Provide the (X, Y) coordinate of the cell's center where the given text is located.  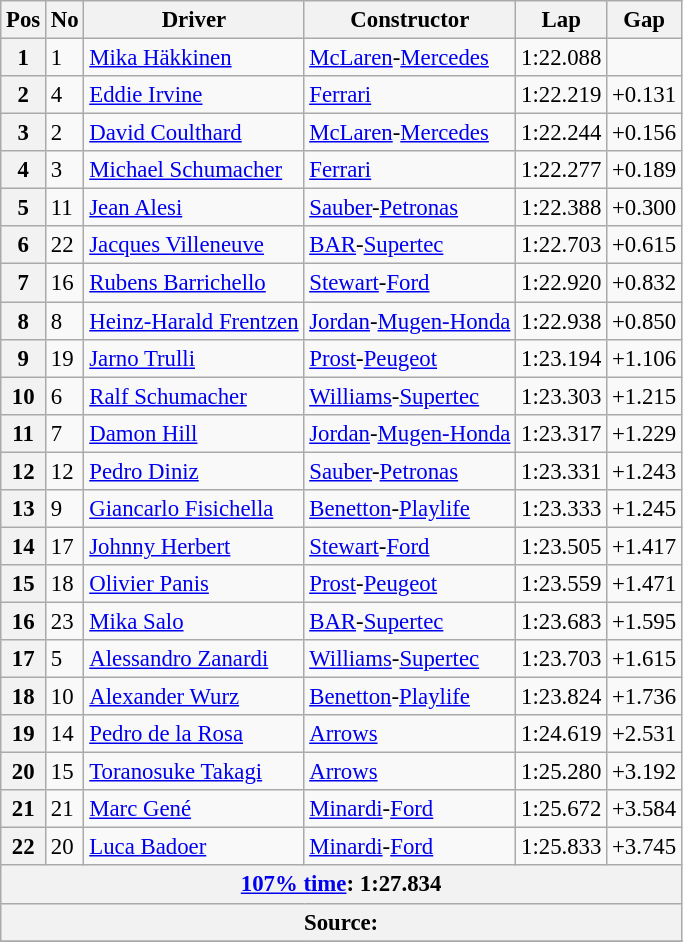
1:23.559 (562, 584)
1:24.619 (562, 734)
1:23.331 (562, 471)
+1.229 (644, 433)
Source: (342, 922)
+0.189 (644, 170)
+1.736 (644, 697)
1:25.672 (562, 809)
Constructor (410, 20)
107% time: 1:27.834 (342, 885)
Damon Hill (194, 433)
1:25.280 (562, 772)
+1.595 (644, 621)
+1.245 (644, 509)
1:23.824 (562, 697)
1:22.219 (562, 95)
Mika Salo (194, 621)
Ralf Schumacher (194, 396)
+0.131 (644, 95)
Pedro Diniz (194, 471)
Olivier Panis (194, 584)
Michael Schumacher (194, 170)
+1.243 (644, 471)
1:22.277 (562, 170)
No (65, 20)
Mika Häkkinen (194, 58)
+2.531 (644, 734)
Alessandro Zanardi (194, 659)
Alexander Wurz (194, 697)
Eddie Irvine (194, 95)
+0.156 (644, 133)
+0.850 (644, 321)
1:23.683 (562, 621)
Pedro de la Rosa (194, 734)
1:22.088 (562, 58)
1:23.703 (562, 659)
Rubens Barrichello (194, 283)
1:22.388 (562, 208)
Jarno Trulli (194, 358)
+3.584 (644, 809)
+0.300 (644, 208)
Jacques Villeneuve (194, 245)
Gap (644, 20)
13 (24, 509)
+3.745 (644, 847)
Heinz-Harald Frentzen (194, 321)
23 (65, 621)
+0.615 (644, 245)
1:22.703 (562, 245)
1:23.303 (562, 396)
1:22.920 (562, 283)
Giancarlo Fisichella (194, 509)
Johnny Herbert (194, 546)
Jean Alesi (194, 208)
+0.832 (644, 283)
+1.106 (644, 358)
Driver (194, 20)
+1.471 (644, 584)
1:23.333 (562, 509)
Marc Gené (194, 809)
1:23.194 (562, 358)
Pos (24, 20)
1:22.244 (562, 133)
1:25.833 (562, 847)
David Coulthard (194, 133)
Toranosuke Takagi (194, 772)
Luca Badoer (194, 847)
1:22.938 (562, 321)
+1.615 (644, 659)
Lap (562, 20)
1:23.505 (562, 546)
+3.192 (644, 772)
+1.417 (644, 546)
+1.215 (644, 396)
1:23.317 (562, 433)
